Search for the cell housing the specified text and yield its (x, y) center coordinate. 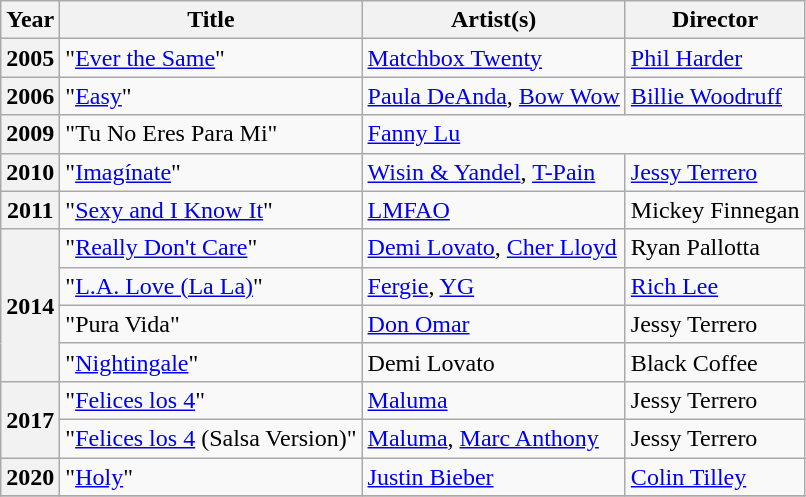
"Imagínate" (211, 172)
"Pura Vida" (211, 324)
Artist(s) (494, 20)
Fanny Lu (584, 134)
"Felices los 4 (Salsa Version)" (211, 438)
Demi Lovato, Cher Lloyd (494, 248)
Rich Lee (715, 286)
Title (211, 20)
"Felices los 4" (211, 400)
"Holy" (211, 477)
Justin Bieber (494, 477)
Colin Tilley (715, 477)
Matchbox Twenty (494, 58)
Billie Woodruff (715, 96)
Paula DeAnda, Bow Wow (494, 96)
"Ever the Same" (211, 58)
2011 (30, 210)
Mickey Finnegan (715, 210)
2020 (30, 477)
2006 (30, 96)
LMFAO (494, 210)
Ryan Pallotta (715, 248)
Fergie, YG (494, 286)
2005 (30, 58)
2017 (30, 419)
Year (30, 20)
2010 (30, 172)
"Sexy and I Know It" (211, 210)
Black Coffee (715, 362)
Demi Lovato (494, 362)
"Nightingale" (211, 362)
Director (715, 20)
"Really Don't Care" (211, 248)
Maluma, Marc Anthony (494, 438)
Phil Harder (715, 58)
2009 (30, 134)
Don Omar (494, 324)
"Easy" (211, 96)
"Tu No Eres Para Mi" (211, 134)
"L.A. Love (La La)" (211, 286)
Wisin & Yandel, T-Pain (494, 172)
Maluma (494, 400)
2014 (30, 305)
